Provide the [X, Y] coordinate of the cell's center where the given text is located.  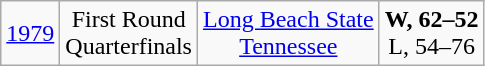
Long Beach StateTennessee [288, 34]
W, 62–52L, 54–76 [432, 34]
1979 [30, 34]
First RoundQuarterfinals [129, 34]
